Extract the [X, Y] coordinate from the center of the cell holding the provided text.  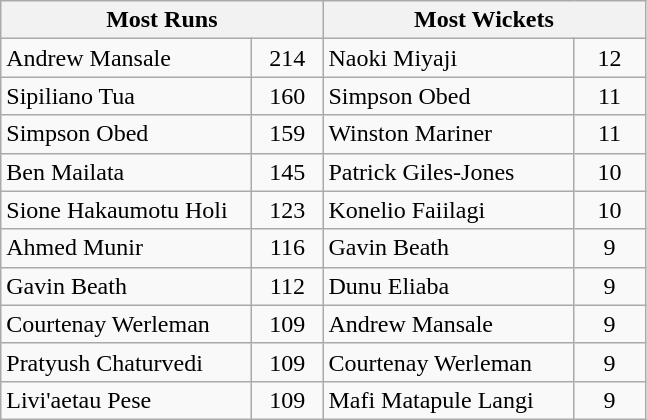
Patrick Giles-Jones [448, 172]
Most Runs [162, 20]
160 [288, 96]
Konelio Faiilagi [448, 210]
Ben Mailata [126, 172]
Sipiliano Tua [126, 96]
159 [288, 134]
Livi'aetau Pese [126, 400]
112 [288, 286]
Pratyush Chaturvedi [126, 362]
Mafi Matapule Langi [448, 400]
Sione Hakaumotu Holi [126, 210]
Ahmed Munir [126, 248]
123 [288, 210]
116 [288, 248]
Naoki Miyaji [448, 58]
12 [610, 58]
Dunu Eliaba [448, 286]
Winston Mariner [448, 134]
214 [288, 58]
Most Wickets [484, 20]
145 [288, 172]
